Scan for the cell matching the given text and deliver its [X, Y] coordinate at center. 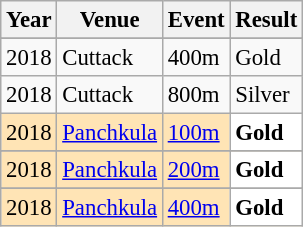
800m [196, 95]
200m [196, 170]
Event [196, 20]
100m [196, 133]
Venue [110, 20]
Result [266, 20]
Year [29, 20]
Silver [266, 95]
